Determine the [x, y] coordinate at the center of the cell enclosing the given text.  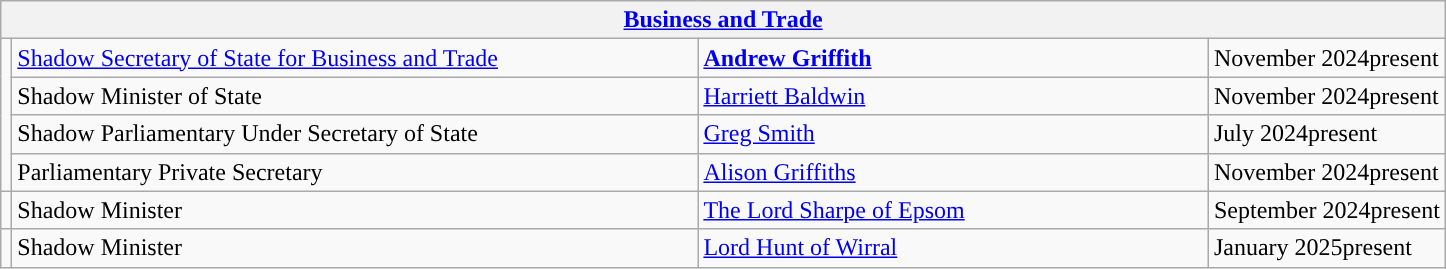
Lord Hunt of Wirral [954, 248]
Alison Griffiths [954, 172]
Shadow Parliamentary Under Secretary of State [355, 134]
Andrew Griffith [954, 58]
July 2024present [1326, 134]
The Lord Sharpe of Epsom [954, 210]
Harriett Baldwin [954, 96]
Greg Smith [954, 134]
September 2024present [1326, 210]
January 2025present [1326, 248]
Shadow Minister of State [355, 96]
Shadow Secretary of State for Business and Trade [355, 58]
Parliamentary Private Secretary [355, 172]
Business and Trade [724, 20]
